Return the (X, Y) coordinate for the center point of the cell that contains the specified text.  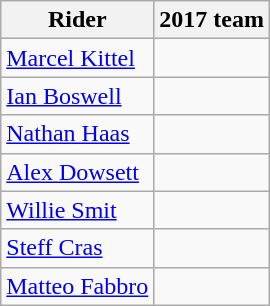
Marcel Kittel (78, 58)
Matteo Fabbro (78, 286)
Rider (78, 20)
2017 team (212, 20)
Ian Boswell (78, 96)
Alex Dowsett (78, 172)
Willie Smit (78, 210)
Nathan Haas (78, 134)
Steff Cras (78, 248)
